Search for the cell housing the specified text and yield its (x, y) center coordinate. 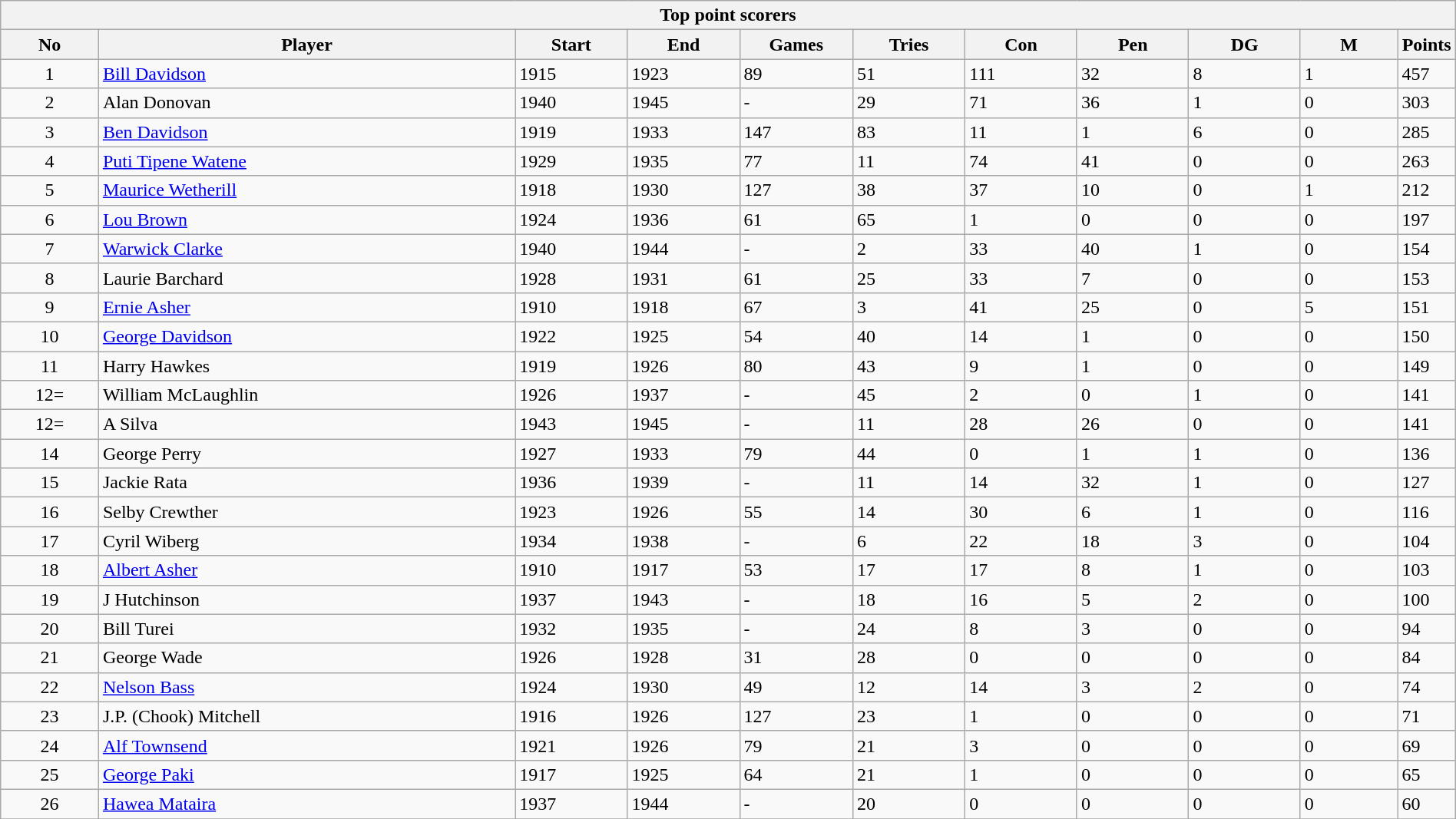
89 (796, 74)
80 (796, 366)
45 (908, 395)
36 (1133, 103)
DG (1244, 45)
457 (1427, 74)
End (683, 45)
104 (1427, 541)
149 (1427, 366)
64 (796, 774)
1939 (683, 483)
George Paki (306, 774)
Jackie Rata (306, 483)
150 (1427, 336)
J.P. (Chook) Mitchell (306, 716)
Nelson Bass (306, 687)
37 (1021, 190)
136 (1427, 454)
44 (908, 454)
Alan Donovan (306, 103)
154 (1427, 249)
19 (50, 599)
Start (571, 45)
George Perry (306, 454)
Lou Brown (306, 220)
263 (1427, 161)
111 (1021, 74)
94 (1427, 629)
Con (1021, 45)
103 (1427, 570)
84 (1427, 658)
1931 (683, 278)
Top point scorers (728, 15)
Warwick Clarke (306, 249)
49 (796, 687)
100 (1427, 599)
53 (796, 570)
67 (796, 307)
Albert Asher (306, 570)
No (50, 45)
Hawea Mataira (306, 804)
Pen (1133, 45)
29 (908, 103)
151 (1427, 307)
38 (908, 190)
Harry Hawkes (306, 366)
285 (1427, 132)
Ben Davidson (306, 132)
Laurie Barchard (306, 278)
4 (50, 161)
1932 (571, 629)
1929 (571, 161)
43 (908, 366)
Tries (908, 45)
George Davidson (306, 336)
William McLaughlin (306, 395)
1916 (571, 716)
J Hutchinson (306, 599)
1921 (571, 745)
1922 (571, 336)
M (1348, 45)
Player (306, 45)
1927 (571, 454)
1915 (571, 74)
60 (1427, 804)
Cyril Wiberg (306, 541)
Selby Crewther (306, 512)
77 (796, 161)
George Wade (306, 658)
Ernie Asher (306, 307)
197 (1427, 220)
30 (1021, 512)
31 (796, 658)
Maurice Wetherill (306, 190)
116 (1427, 512)
55 (796, 512)
15 (50, 483)
1934 (571, 541)
Puti Tipene Watene (306, 161)
303 (1427, 103)
69 (1427, 745)
Alf Townsend (306, 745)
51 (908, 74)
83 (908, 132)
Bill Davidson (306, 74)
153 (1427, 278)
1938 (683, 541)
212 (1427, 190)
147 (796, 132)
Points (1427, 45)
Bill Turei (306, 629)
54 (796, 336)
12 (908, 687)
A Silva (306, 424)
Games (796, 45)
